Determine the (X, Y) coordinate at the center of the cell enclosing the given text.  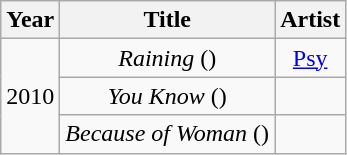
Psy (310, 58)
You Know () (168, 96)
Artist (310, 20)
Because of Woman () (168, 134)
Title (168, 20)
Raining () (168, 58)
2010 (30, 96)
Year (30, 20)
